Output the (x, y) coordinate of the center of the cell containing the given text.  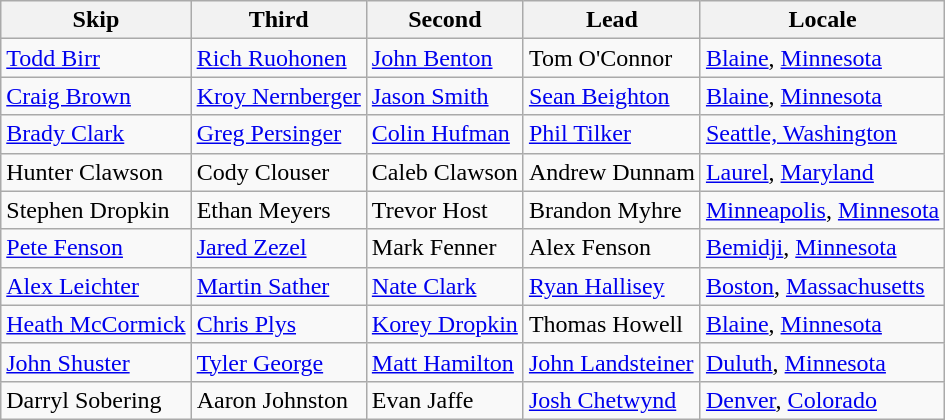
Kroy Nernberger (278, 96)
Todd Birr (96, 58)
Tom O'Connor (612, 58)
Laurel, Maryland (822, 172)
Aaron Johnston (278, 400)
Darryl Sobering (96, 400)
Josh Chetwynd (612, 400)
Lead (612, 20)
Pete Fenson (96, 248)
Alex Leichter (96, 286)
Jason Smith (444, 96)
Duluth, Minnesota (822, 362)
Alex Fenson (612, 248)
Colin Hufman (444, 134)
Second (444, 20)
Stephen Dropkin (96, 210)
Heath McCormick (96, 324)
Boston, Massachusetts (822, 286)
Matt Hamilton (444, 362)
John Benton (444, 58)
Jared Zezel (278, 248)
Ryan Hallisey (612, 286)
Bemidji, Minnesota (822, 248)
Andrew Dunnam (612, 172)
Hunter Clawson (96, 172)
Skip (96, 20)
Evan Jaffe (444, 400)
Brandon Myhre (612, 210)
John Shuster (96, 362)
Ethan Meyers (278, 210)
Thomas Howell (612, 324)
Phil Tilker (612, 134)
John Landsteiner (612, 362)
Cody Clouser (278, 172)
Craig Brown (96, 96)
Denver, Colorado (822, 400)
Trevor Host (444, 210)
Tyler George (278, 362)
Mark Fenner (444, 248)
Minneapolis, Minnesota (822, 210)
Rich Ruohonen (278, 58)
Chris Plys (278, 324)
Seattle, Washington (822, 134)
Korey Dropkin (444, 324)
Martin Sather (278, 286)
Locale (822, 20)
Sean Beighton (612, 96)
Caleb Clawson (444, 172)
Third (278, 20)
Nate Clark (444, 286)
Greg Persinger (278, 134)
Brady Clark (96, 134)
